Scan for the cell matching the given text and deliver its (x, y) coordinate at center. 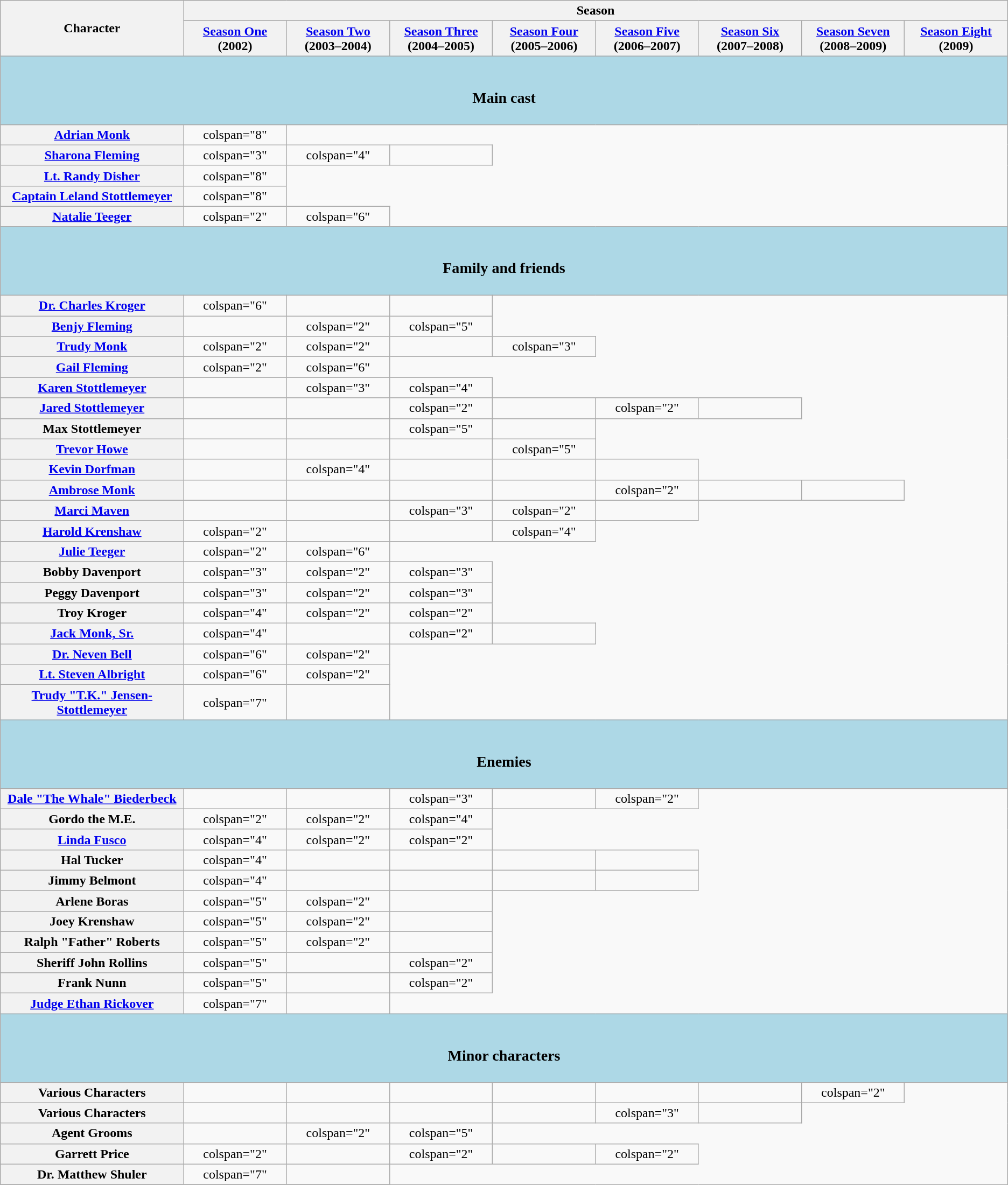
Season Four(2005–2006) (544, 39)
Max Stottlemeyer (92, 429)
Season (596, 11)
Season Three(2004–2005) (440, 39)
Ralph "Father" Roberts (92, 942)
Season One(2002) (235, 39)
Julie Teeger (92, 551)
Enemies (504, 754)
Dr. Neven Bell (92, 654)
Peggy Davenport (92, 593)
Gail Fleming (92, 367)
Joey Krenshaw (92, 921)
Marci Maven (92, 510)
Trudy "T.K." Jensen-Stottlemeyer (92, 702)
Jack Monk, Sr. (92, 634)
Hal Tucker (92, 860)
Jimmy Belmont (92, 880)
Jared Stottlemeyer (92, 408)
Kevin Dorfman (92, 469)
Frank Nunn (92, 983)
Bobby Davenport (92, 572)
Ambrose Monk (92, 490)
Garrett Price (92, 1154)
Lt. Steven Albright (92, 675)
Season Five(2006–2007) (647, 39)
Linda Fusco (92, 839)
Natalie Teeger (92, 216)
Lt. Randy Disher (92, 176)
Character (92, 28)
Sheriff John Rollins (92, 963)
Captain Leland Stottlemeyer (92, 196)
Harold Krenshaw (92, 531)
Season Six(2007–2008) (750, 39)
Season Seven(2008–2009) (853, 39)
Troy Kroger (92, 613)
Family and friends (504, 261)
Trevor Howe (92, 449)
Main cast (504, 90)
Agent Grooms (92, 1133)
Trudy Monk (92, 347)
Minor characters (504, 1048)
Gordo the M.E. (92, 819)
Karen Stottlemeyer (92, 388)
Season Two(2003–2004) (338, 39)
Dr. Matthew Shuler (92, 1174)
Judge Ethan Rickover (92, 1004)
Dr. Charles Kroger (92, 306)
Dale "The Whale" Biederbeck (92, 798)
Benjy Fleming (92, 326)
Season Eight(2009) (956, 39)
Sharona Fleming (92, 155)
Adrian Monk (92, 135)
Arlene Boras (92, 901)
